For the text-containing cell, return its midpoint in [x, y] coordinate format. 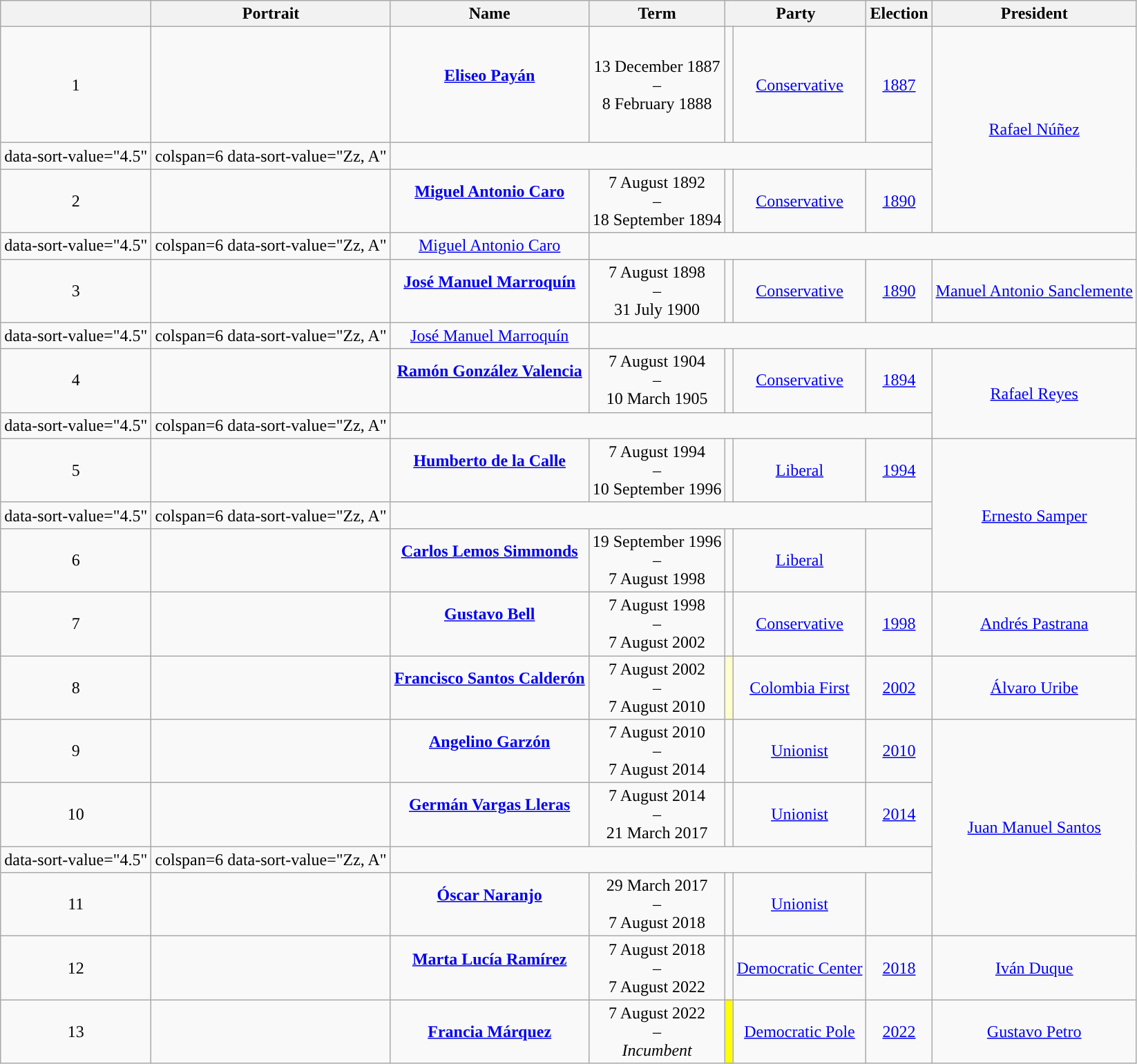
Francia Márquez [489, 1032]
Carlos Lemos Simmonds [489, 560]
8 [76, 688]
7 August 2002–7 August 2010 [657, 688]
Manuel Antonio Sanclemente [1034, 291]
Iván Duque [1034, 968]
7 August 1898–31 July 1900 [657, 291]
7 August 2018–7 August 2022 [657, 968]
President [1034, 14]
Marta Lucía Ramírez [489, 968]
Democratic Pole [800, 1032]
29 March 2017–7 August 2018 [657, 905]
7 August 1998–7 August 2002 [657, 623]
12 [76, 968]
1894 [899, 380]
Álvaro Uribe [1034, 688]
Election [899, 14]
2010 [899, 751]
Term [657, 14]
Andrés Pastrana [1034, 623]
1887 [899, 85]
Germán Vargas Lleras [489, 815]
3 [76, 291]
Francisco Santos Calderón [489, 688]
1994 [899, 470]
7 [76, 623]
Colombia First [800, 688]
Gustavo Petro [1034, 1032]
5 [76, 470]
11 [76, 905]
7 August 2010–7 August 2014 [657, 751]
7 August 1904–10 March 1905 [657, 380]
7 August 1994–10 September 1996 [657, 470]
10 [76, 815]
4 [76, 380]
Óscar Naranjo [489, 905]
6 [76, 560]
Party [796, 14]
2014 [899, 815]
2002 [899, 688]
Portrait [271, 14]
13 [76, 1032]
2018 [899, 968]
13 December 1887–8 February 1888 [657, 85]
Gustavo Bell [489, 623]
Humberto de la Calle [489, 470]
Democratic Center [800, 968]
19 September 1996–7 August 1998 [657, 560]
Rafael Reyes [1034, 394]
9 [76, 751]
Eliseo Payán [489, 85]
7 August 2022–Incumbent [657, 1032]
Ernesto Samper [1034, 515]
Ramón González Valencia [489, 380]
Name [489, 14]
7 August 1892–18 September 1894 [657, 201]
Angelino Garzón [489, 751]
2 [76, 201]
Juan Manuel Santos [1034, 828]
2022 [899, 1032]
7 August 2014–21 March 2017 [657, 815]
1998 [899, 623]
Rafael Núñez [1034, 130]
1 [76, 85]
